Return [x, y] of the center of cell containing provided text 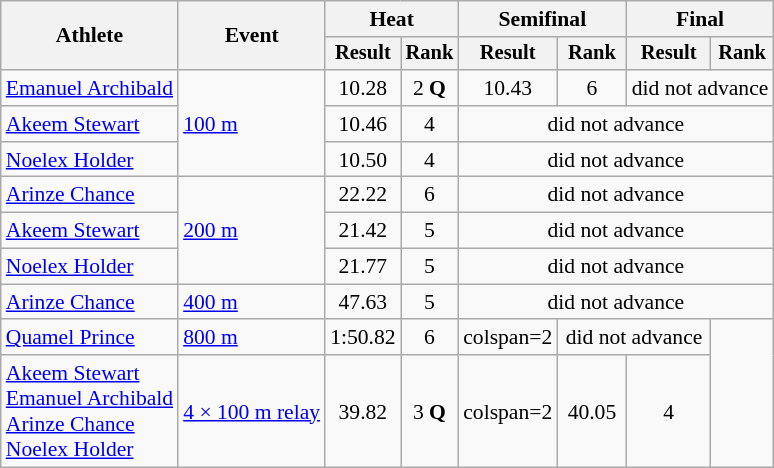
21.42 [362, 231]
3 Q [430, 411]
10.46 [362, 124]
Final [700, 19]
22.22 [362, 195]
Quamel Prince [90, 338]
21.77 [362, 267]
10.28 [362, 88]
Event [252, 36]
40.05 [592, 411]
2 Q [430, 88]
800 m [252, 338]
10.50 [362, 160]
Semifinal [542, 19]
400 m [252, 302]
Heat [392, 19]
10.43 [508, 88]
Akeem StewartEmanuel ArchibaldArinze ChanceNoelex Holder [90, 411]
100 m [252, 124]
47.63 [362, 302]
4 × 100 m relay [252, 411]
39.82 [362, 411]
Emanuel Archibald [90, 88]
200 m [252, 230]
1:50.82 [362, 338]
Athlete [90, 36]
